Extract the (X, Y) coordinate from the center of the cell holding the provided text.  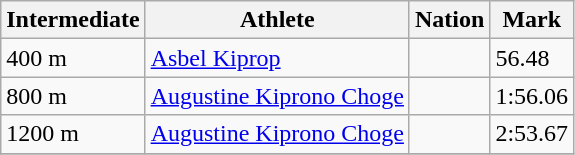
400 m (73, 58)
Athlete (277, 20)
Asbel Kiprop (277, 58)
1200 m (73, 134)
56.48 (532, 58)
2:53.67 (532, 134)
800 m (73, 96)
Intermediate (73, 20)
Nation (449, 20)
Mark (532, 20)
1:56.06 (532, 96)
